Output the (X, Y) coordinate of the center of the cell containing the given text.  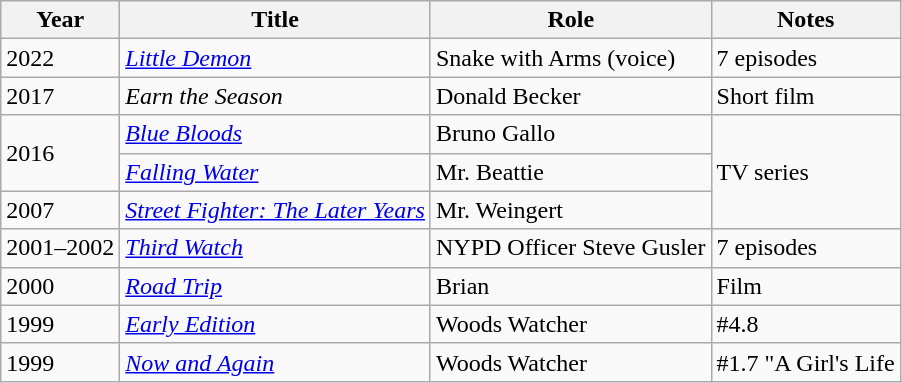
#4.8 (806, 324)
Year (60, 20)
Little Demon (276, 58)
2007 (60, 210)
Film (806, 286)
Earn the Season (276, 96)
2000 (60, 286)
Role (570, 20)
Third Watch (276, 248)
Snake with Arms (voice) (570, 58)
2001–2002 (60, 248)
Mr. Weingert (570, 210)
2022 (60, 58)
#1.7 "A Girl's Life (806, 362)
2016 (60, 153)
Blue Bloods (276, 134)
Street Fighter: The Later Years (276, 210)
Brian (570, 286)
2017 (60, 96)
Early Edition (276, 324)
Short film (806, 96)
TV series (806, 172)
NYPD Officer Steve Gusler (570, 248)
Road Trip (276, 286)
Donald Becker (570, 96)
Notes (806, 20)
Falling Water (276, 172)
Mr. Beattie (570, 172)
Now and Again (276, 362)
Title (276, 20)
Bruno Gallo (570, 134)
